Extract the [X, Y] coordinate from the center of the cell holding the provided text.  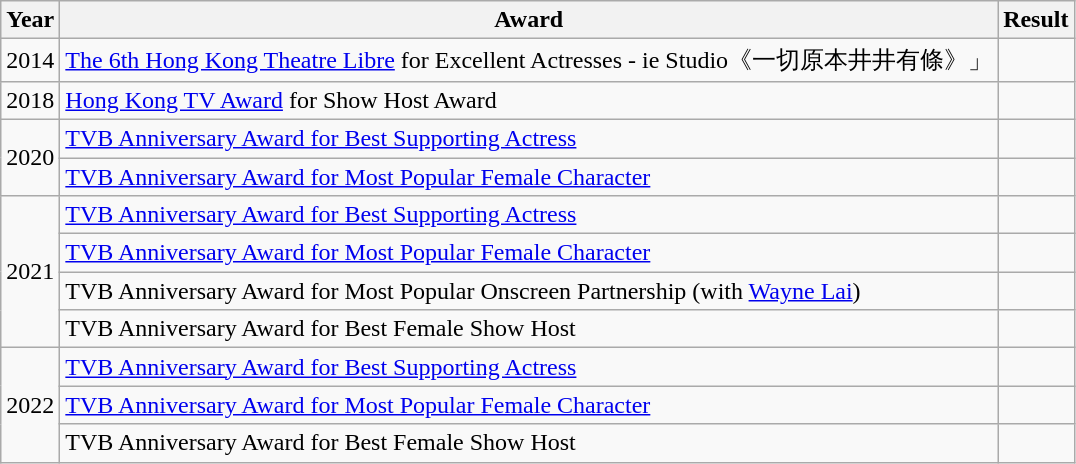
2018 [30, 100]
Year [30, 20]
2014 [30, 60]
2021 [30, 272]
Hong Kong TV Award for Show Host Award [529, 100]
Result [1036, 20]
TVB Anniversary Award for Most Popular Onscreen Partnership (with Wayne Lai) [529, 291]
The 6th Hong Kong Theatre Libre for Excellent Actresses - ie Studio《一切原本井井有條》」 [529, 60]
2022 [30, 405]
2020 [30, 157]
Award [529, 20]
